Find where the given text appears and provide that cell's center as [X, Y] coordinate. 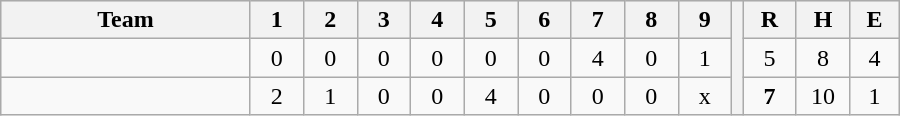
x [705, 96]
H [823, 20]
Team [126, 20]
R [770, 20]
6 [545, 20]
9 [705, 20]
3 [384, 20]
10 [823, 96]
E [874, 20]
